Find where the given text appears and provide that cell's center as (X, Y) coordinate. 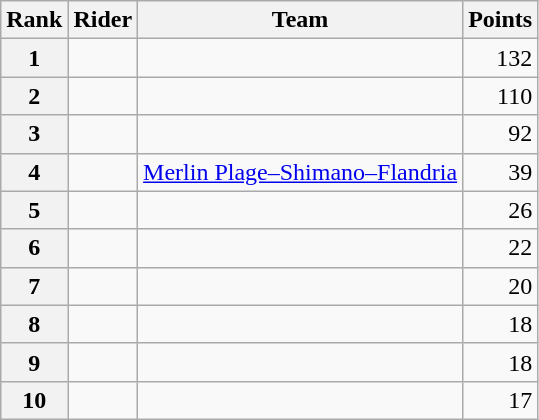
132 (500, 58)
110 (500, 96)
1 (34, 58)
Rank (34, 20)
Team (300, 20)
Rider (103, 20)
8 (34, 324)
3 (34, 134)
2 (34, 96)
4 (34, 172)
9 (34, 362)
39 (500, 172)
26 (500, 210)
7 (34, 286)
6 (34, 248)
92 (500, 134)
10 (34, 400)
22 (500, 248)
Points (500, 20)
5 (34, 210)
17 (500, 400)
Merlin Plage–Shimano–Flandria (300, 172)
20 (500, 286)
